Locate the cell with the specified text and output its [X, Y] center coordinate. 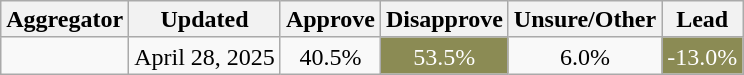
6.0% [584, 56]
Unsure/Other [584, 20]
Aggregator [65, 20]
Updated [205, 20]
Disapprove [444, 20]
Lead [702, 20]
-13.0% [702, 56]
53.5% [444, 56]
40.5% [330, 56]
Approve [330, 20]
April 28, 2025 [205, 56]
